Detect which cell encompasses the target text, then output its [x, y] center coordinate. 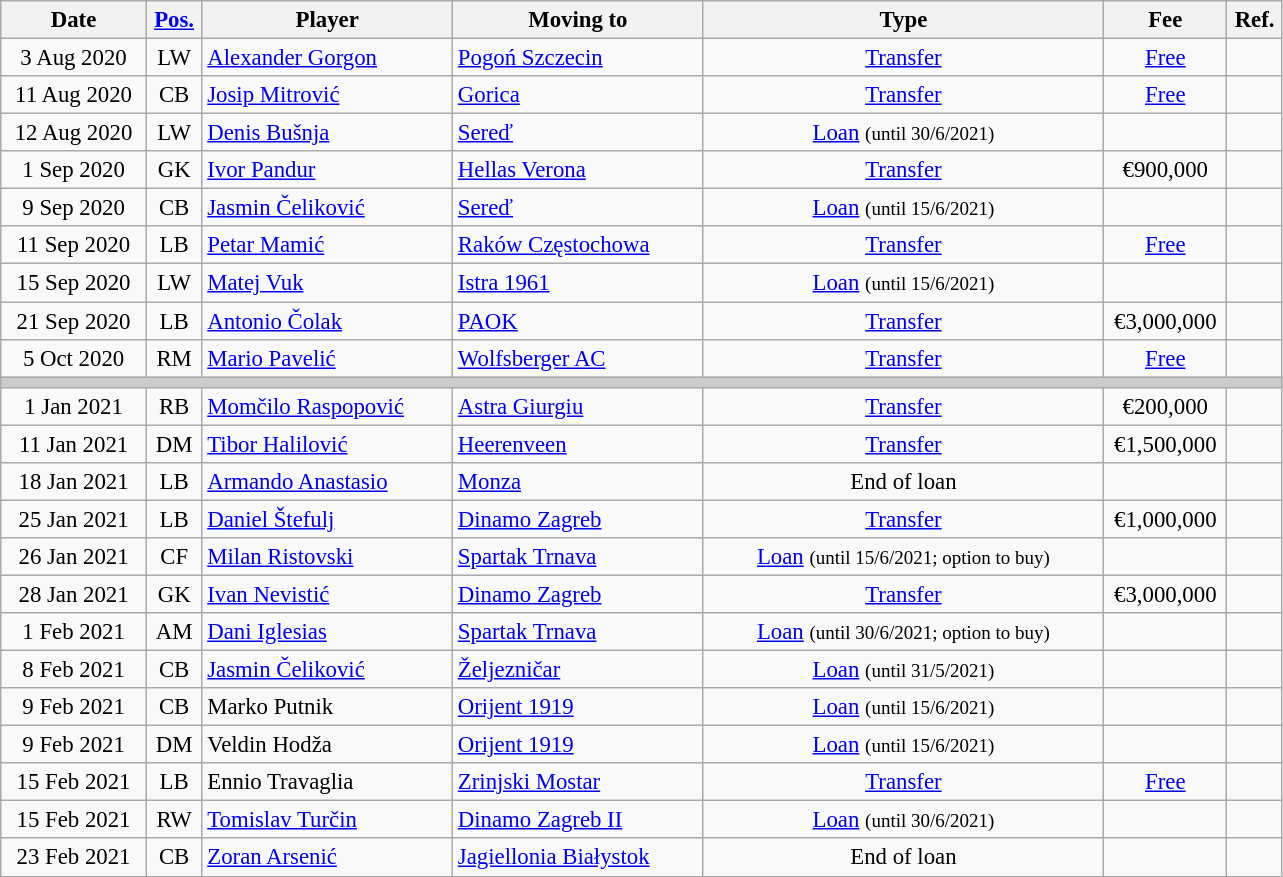
Milan Ristovski [328, 557]
Astra Giurgiu [578, 406]
Marko Putnik [328, 707]
CF [174, 557]
Denis Bušnja [328, 133]
12 Aug 2020 [74, 133]
Istra 1961 [578, 283]
21 Sep 2020 [74, 321]
3 Aug 2020 [74, 58]
Wolfsberger AC [578, 358]
1 Jan 2021 [74, 406]
1 Sep 2020 [74, 170]
Željezničar [578, 670]
11 Jan 2021 [74, 444]
25 Jan 2021 [74, 519]
Josip Mitrović [328, 95]
Tibor Halilović [328, 444]
€200,000 [1166, 406]
Veldin Hodža [328, 745]
Momčilo Raspopović [328, 406]
Raków Częstochowa [578, 245]
Gorica [578, 95]
Mario Pavelić [328, 358]
26 Jan 2021 [74, 557]
RW [174, 820]
Dani Iglesias [328, 632]
RB [174, 406]
Zrinjski Mostar [578, 782]
Hellas Verona [578, 170]
1 Feb 2021 [74, 632]
15 Sep 2020 [74, 283]
Dinamo Zagreb II [578, 820]
Matej Vuk [328, 283]
Petar Mamić [328, 245]
Jagiellonia Białystok [578, 858]
Monza [578, 482]
PAOK [578, 321]
Armando Anastasio [328, 482]
€1,000,000 [1166, 519]
28 Jan 2021 [74, 594]
11 Sep 2020 [74, 245]
Tomislav Turčin [328, 820]
Pos. [174, 20]
Pogoń Szczecin [578, 58]
Moving to [578, 20]
Loan (until 31/5/2021) [904, 670]
€1,500,000 [1166, 444]
18 Jan 2021 [74, 482]
Ivor Pandur [328, 170]
Player [328, 20]
RM [174, 358]
Ennio Travaglia [328, 782]
23 Feb 2021 [74, 858]
11 Aug 2020 [74, 95]
Ref. [1255, 20]
Alexander Gorgon [328, 58]
Antonio Čolak [328, 321]
Heerenveen [578, 444]
5 Oct 2020 [74, 358]
Ivan Nevistić [328, 594]
€900,000 [1166, 170]
9 Sep 2020 [74, 208]
AM [174, 632]
8 Feb 2021 [74, 670]
Zoran Arsenić [328, 858]
Loan (until 30/6/2021; option to buy) [904, 632]
Fee [1166, 20]
Type [904, 20]
Daniel Štefulj [328, 519]
Loan (until 15/6/2021; option to buy) [904, 557]
Date [74, 20]
